Detect which cell encompasses the target text, then output its (x, y) center coordinate. 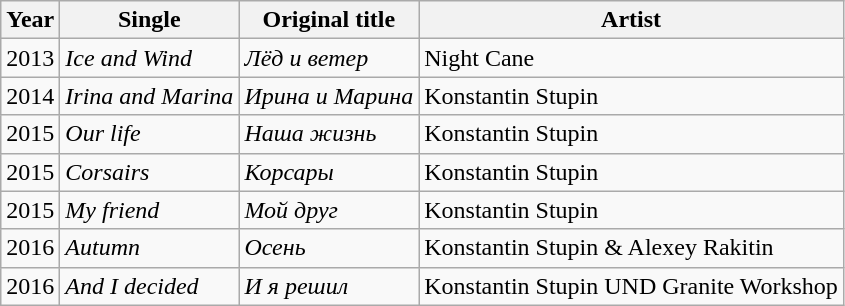
2014 (30, 96)
Лёд и ветер (329, 58)
Our life (150, 134)
Наша жизнь (329, 134)
Мой друг (329, 210)
And I decided (150, 286)
Konstantin Stupin & Alexey Rakitin (632, 248)
И я решил (329, 286)
Artist (632, 20)
Ice and Wind (150, 58)
2013 (30, 58)
Корсары (329, 172)
Corsairs (150, 172)
Single (150, 20)
Autumn (150, 248)
Konstantin Stupin UND Granite Workshop (632, 286)
My friend (150, 210)
Original title (329, 20)
Night Cane (632, 58)
Year (30, 20)
Ирина и Марина (329, 96)
Irina and Marina (150, 96)
Осень (329, 248)
